From the cell containing the given text, extract its center point as (X, Y) coordinate. 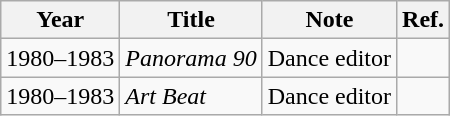
Year (60, 20)
Note (329, 20)
Ref. (424, 20)
Panorama 90 (191, 58)
Art Beat (191, 96)
Title (191, 20)
